Locate the cell with the specified text and output its [X, Y] center coordinate. 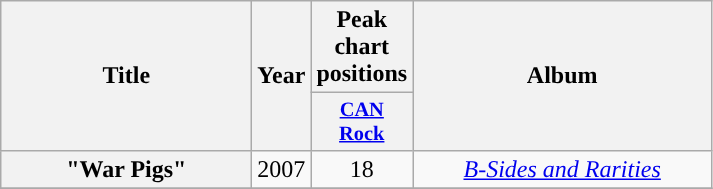
2007 [282, 169]
Title [126, 76]
18 [362, 169]
B-Sides and Rarities [562, 169]
Year [282, 76]
Album [562, 76]
CANRock [362, 122]
"War Pigs" [126, 169]
Peak chart positions [362, 47]
